Provide the (X, Y) coordinate of the cell's center where the given text is located.  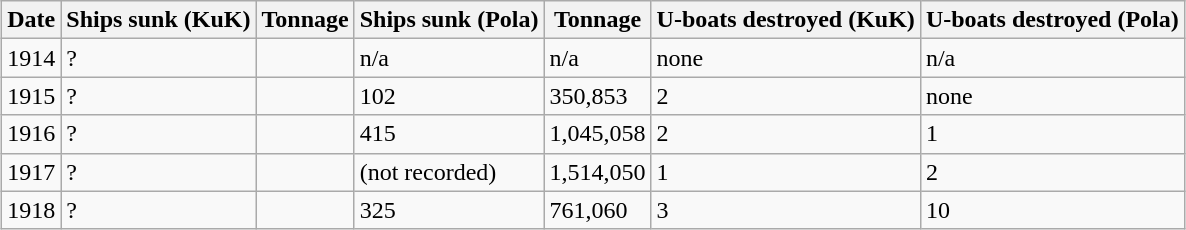
Ships sunk (KuK) (158, 20)
325 (449, 210)
1915 (32, 96)
U-boats destroyed (Pola) (1052, 20)
(not recorded) (449, 172)
3 (786, 210)
1914 (32, 58)
10 (1052, 210)
1,514,050 (598, 172)
Date (32, 20)
1916 (32, 134)
Ships sunk (Pola) (449, 20)
761,060 (598, 210)
1917 (32, 172)
350,853 (598, 96)
102 (449, 96)
415 (449, 134)
1,045,058 (598, 134)
U-boats destroyed (KuK) (786, 20)
1918 (32, 210)
